Capture the cell that displays the provided text and extract its (x, y) central coordinate. 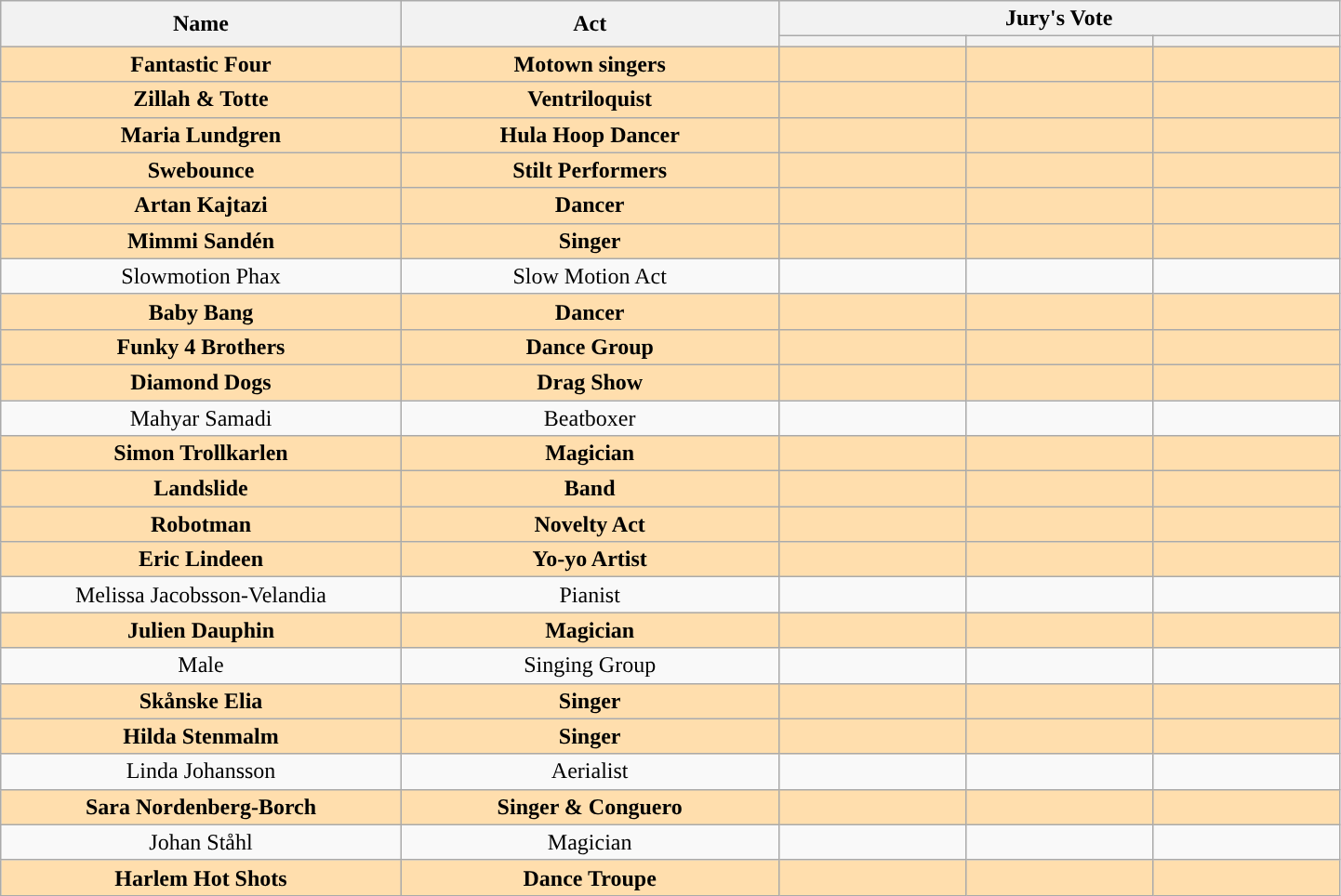
Hilda Stenmalm (201, 736)
Baby Bang (201, 311)
Julien Dauphin (201, 630)
Mahyar Samadi (201, 417)
Aerialist (590, 771)
Hula Hoop Dancer (590, 135)
Skånske Elia (201, 701)
Diamond Dogs (201, 382)
Harlem Hot Shots (201, 877)
Slowmotion Phax (201, 276)
Ventriloquist (590, 99)
Singing Group (590, 665)
Pianist (590, 595)
Drag Show (590, 382)
Melissa Jacobsson-Velandia (201, 595)
Yo-yo Artist (590, 560)
Funky 4 Brothers (201, 347)
Eric Lindeen (201, 560)
Jury's Vote (1058, 19)
Simon Trollkarlen (201, 454)
Landslide (201, 489)
Fantastic Four (201, 64)
Singer & Conguero (590, 807)
Motown singers (590, 64)
Dance Troupe (590, 877)
Linda Johansson (201, 771)
Dance Group (590, 347)
Name (201, 24)
Sara Nordenberg-Borch (201, 807)
Band (590, 489)
Novelty Act (590, 524)
Stilt Performers (590, 170)
Robotman (201, 524)
Artan Kajtazi (201, 205)
Slow Motion Act (590, 276)
Swebounce (201, 170)
Maria Lundgren (201, 135)
Johan Ståhl (201, 842)
Mimmi Sandén (201, 241)
Beatboxer (590, 417)
Male (201, 665)
Zillah & Totte (201, 99)
Act (590, 24)
